Extract the [X, Y] coordinate from the center of the cell holding the provided text.  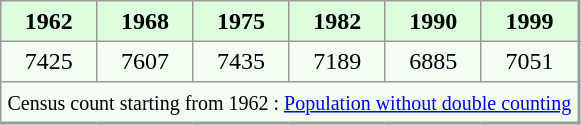
7189 [337, 61]
1975 [241, 21]
1982 [337, 21]
7435 [241, 61]
1962 [49, 21]
1990 [433, 21]
6885 [433, 61]
1999 [530, 21]
Census count starting from 1962 : Population without double counting [290, 102]
7051 [530, 61]
1968 [145, 21]
7607 [145, 61]
7425 [49, 61]
